Output the (X, Y) coordinate of the center of the cell containing the given text.  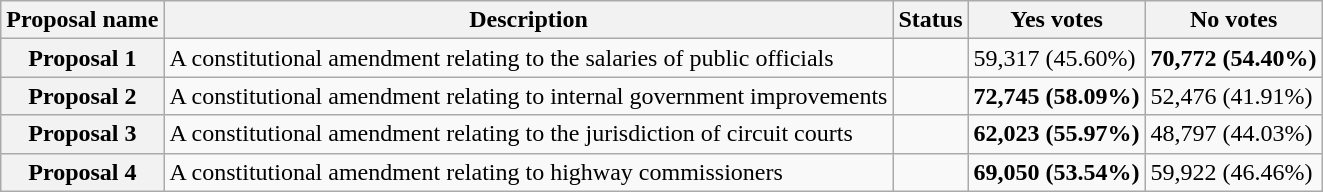
A constitutional amendment relating to highway commissioners (528, 172)
59,922 (46.46%) (1234, 172)
48,797 (44.03%) (1234, 134)
Yes votes (1056, 20)
A constitutional amendment relating to the salaries of public officials (528, 58)
No votes (1234, 20)
52,476 (41.91%) (1234, 96)
Proposal 1 (82, 58)
Description (528, 20)
A constitutional amendment relating to internal government improvements (528, 96)
Proposal 2 (82, 96)
70,772 (54.40%) (1234, 58)
A constitutional amendment relating to the jurisdiction of circuit courts (528, 134)
69,050 (53.54%) (1056, 172)
Status (930, 20)
Proposal 4 (82, 172)
Proposal 3 (82, 134)
62,023 (55.97%) (1056, 134)
72,745 (58.09%) (1056, 96)
Proposal name (82, 20)
59,317 (45.60%) (1056, 58)
